Return the (X, Y) coordinate for the center point of the cell that contains the specified text.  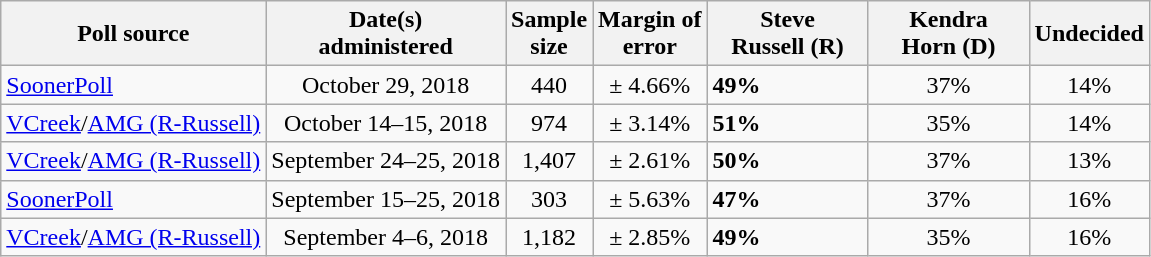
± 5.63% (650, 199)
Samplesize (550, 34)
1,182 (550, 237)
1,407 (550, 161)
October 14–15, 2018 (386, 123)
September 24–25, 2018 (386, 161)
September 15–25, 2018 (386, 199)
± 4.66% (650, 85)
50% (788, 161)
± 2.85% (650, 237)
Margin oferror (650, 34)
Date(s)administered (386, 34)
± 3.14% (650, 123)
47% (788, 199)
13% (1089, 161)
51% (788, 123)
± 2.61% (650, 161)
Undecided (1089, 34)
September 4–6, 2018 (386, 237)
440 (550, 85)
303 (550, 199)
KendraHorn (D) (948, 34)
974 (550, 123)
October 29, 2018 (386, 85)
SteveRussell (R) (788, 34)
Poll source (134, 34)
